Pinpoint the cell where the given text exists, returning its (X, Y) midpoint coordinate. 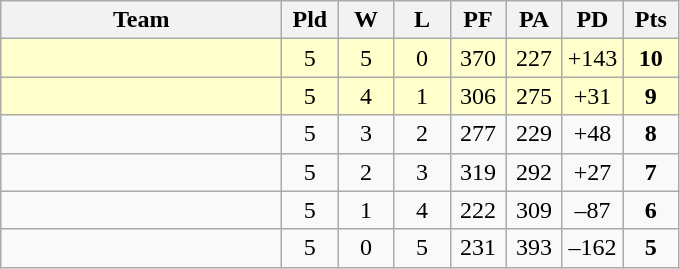
319 (478, 172)
10 (651, 58)
+31 (592, 96)
393 (534, 248)
–87 (592, 210)
+27 (592, 172)
309 (534, 210)
6 (651, 210)
7 (651, 172)
275 (534, 96)
227 (534, 58)
+48 (592, 134)
370 (478, 58)
277 (478, 134)
Pld (310, 20)
L (422, 20)
PD (592, 20)
9 (651, 96)
292 (534, 172)
PA (534, 20)
222 (478, 210)
231 (478, 248)
306 (478, 96)
W (366, 20)
8 (651, 134)
229 (534, 134)
Pts (651, 20)
–162 (592, 248)
+143 (592, 58)
PF (478, 20)
Team (142, 20)
